For the text-containing cell, return its midpoint in [X, Y] coordinate format. 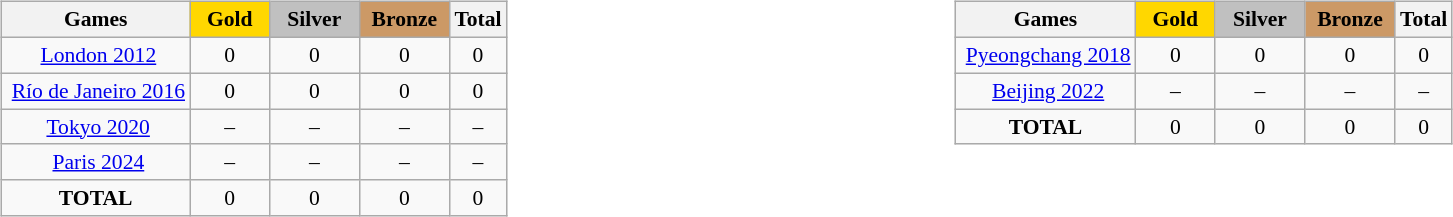
Río de Janeiro 2016 [96, 91]
Pyeongchang 2018 [1045, 55]
London 2012 [96, 55]
Beijing 2022 [1045, 91]
Paris 2024 [96, 162]
Tokyo 2020 [96, 127]
